From the cell containing the given text, extract its center point as [x, y] coordinate. 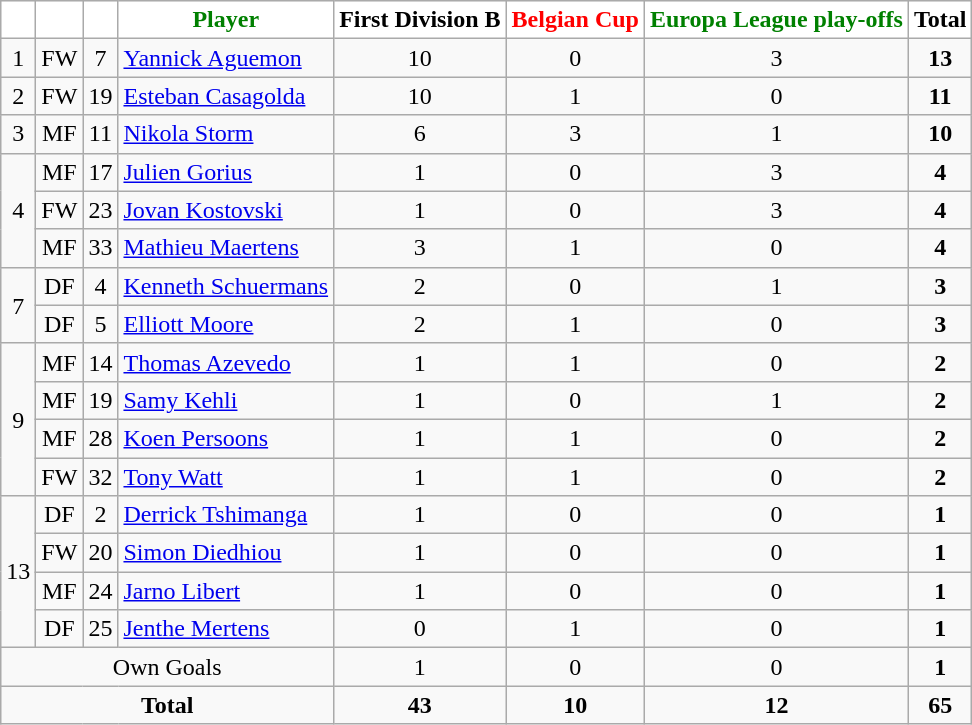
17 [100, 172]
Player [226, 20]
Europa League play-offs [776, 20]
9 [18, 419]
Julien Gorius [226, 172]
Esteban Casagolda [226, 96]
Mathieu Maertens [226, 248]
20 [100, 553]
Thomas Azevedo [226, 362]
65 [940, 705]
Elliott Moore [226, 324]
6 [420, 134]
Simon Diedhiou [226, 553]
Own Goals [168, 667]
5 [100, 324]
Jarno Libert [226, 591]
14 [100, 362]
28 [100, 438]
Koen Persoons [226, 438]
33 [100, 248]
Jenthe Mertens [226, 629]
24 [100, 591]
Kenneth Schuermans [226, 286]
Tony Watt [226, 477]
Nikola Storm [226, 134]
Belgian Cup [575, 20]
32 [100, 477]
First Division B [420, 20]
Jovan Kostovski [226, 210]
43 [420, 705]
Samy Kehli [226, 400]
Derrick Tshimanga [226, 515]
12 [776, 705]
Yannick Aguemon [226, 58]
23 [100, 210]
25 [100, 629]
